Return the [x, y] coordinate for the center point of the cell that contains the specified text.  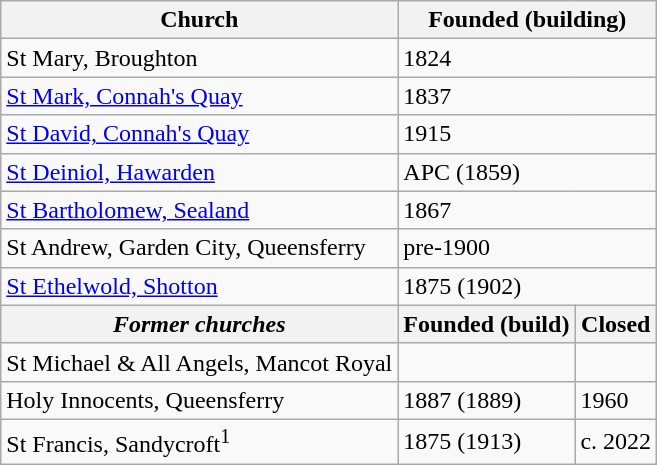
Former churches [200, 324]
St Francis, Sandycroft1 [200, 442]
1837 [528, 96]
1960 [616, 400]
1867 [528, 210]
pre-1900 [528, 248]
Closed [616, 324]
Founded (build) [486, 324]
c. 2022 [616, 442]
1824 [528, 58]
1887 (1889) [486, 400]
St Andrew, Garden City, Queensferry [200, 248]
1875 (1913) [486, 442]
APC (1859) [528, 172]
1875 (1902) [528, 286]
1915 [528, 134]
St Mary, Broughton [200, 58]
St Bartholomew, Sealand [200, 210]
St Michael & All Angels, Mancot Royal [200, 362]
Founded (building) [528, 20]
St Ethelwold, Shotton [200, 286]
Church [200, 20]
St David, Connah's Quay [200, 134]
St Deiniol, Hawarden [200, 172]
Holy Innocents, Queensferry [200, 400]
St Mark, Connah's Quay [200, 96]
